Search for the cell housing the specified text and yield its (x, y) center coordinate. 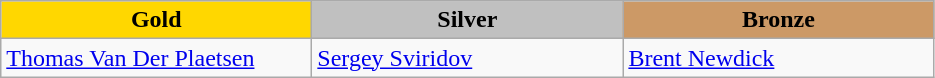
Bronze (778, 20)
Brent Newdick (778, 58)
Silver (468, 20)
Sergey Sviridov (468, 58)
Gold (156, 20)
Thomas Van Der Plaetsen (156, 58)
